For the text-containing cell, return its midpoint in [x, y] coordinate format. 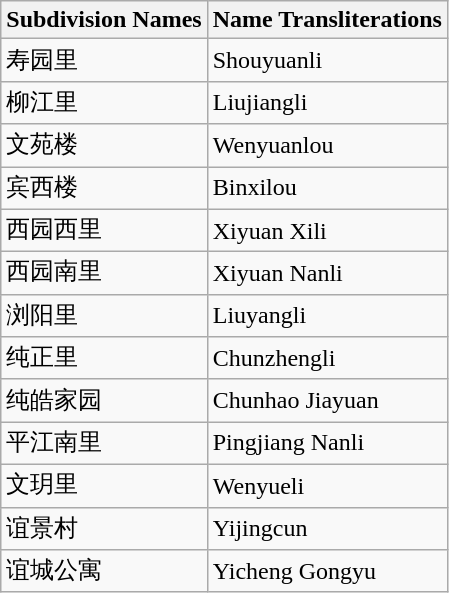
Liujiangli [327, 102]
Chunzhengli [327, 358]
文玥里 [104, 486]
Wenyuanlou [327, 146]
谊景村 [104, 528]
西园南里 [104, 274]
Shouyuanli [327, 60]
文苑楼 [104, 146]
柳江里 [104, 102]
平江南里 [104, 444]
Chunhao Jiayuan [327, 400]
Wenyueli [327, 486]
宾西楼 [104, 188]
Yicheng Gongyu [327, 572]
寿园里 [104, 60]
Xiyuan Xili [327, 230]
Yijingcun [327, 528]
纯皓家园 [104, 400]
西园西里 [104, 230]
Liuyangli [327, 316]
浏阳里 [104, 316]
谊城公寓 [104, 572]
纯正里 [104, 358]
Binxilou [327, 188]
Pingjiang Nanli [327, 444]
Name Transliterations [327, 20]
Xiyuan Nanli [327, 274]
Subdivision Names [104, 20]
